For the text-containing cell, return its midpoint in [X, Y] coordinate format. 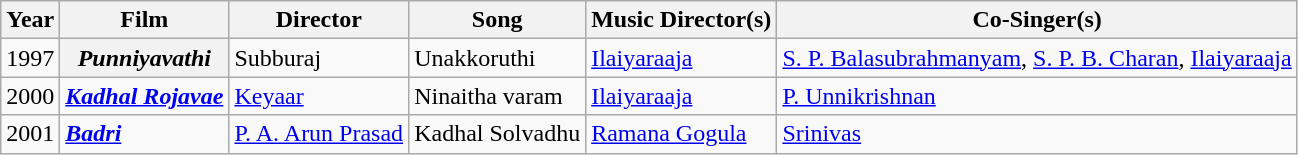
Srinivas [1037, 134]
S. P. Balasubrahmanyam, S. P. B. Charan, Ilaiyaraaja [1037, 58]
P. Unnikrishnan [1037, 96]
Subburaj [319, 58]
1997 [30, 58]
Keyaar [319, 96]
Unakkoruthi [498, 58]
Year [30, 20]
Film [144, 20]
Co-Singer(s) [1037, 20]
Ninaitha varam [498, 96]
P. A. Arun Prasad [319, 134]
2000 [30, 96]
Badri [144, 134]
Music Director(s) [682, 20]
Punniyavathi [144, 58]
2001 [30, 134]
Ramana Gogula [682, 134]
Kadhal Rojavae [144, 96]
Director [319, 20]
Song [498, 20]
Kadhal Solvadhu [498, 134]
